Pinpoint the cell where the given text exists, returning its [X, Y] midpoint coordinate. 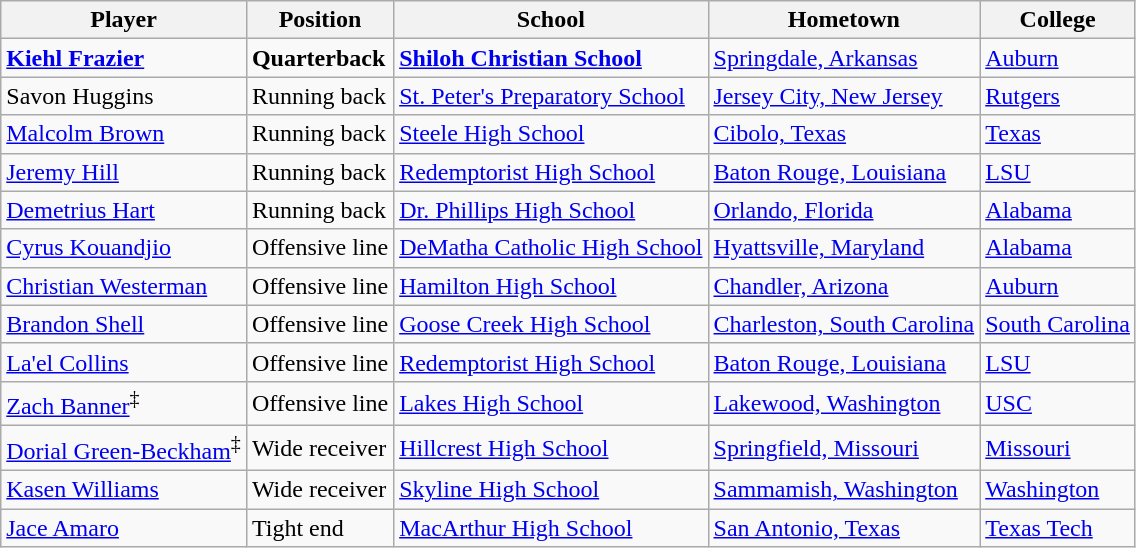
Jace Amaro [124, 528]
Jersey City, New Jersey [844, 96]
Dorial Green-Beckham‡ [124, 448]
Quarterback [320, 58]
Steele High School [551, 134]
Skyline High School [551, 489]
San Antonio, Texas [844, 528]
MacArthur High School [551, 528]
Texas [1058, 134]
Orlando, Florida [844, 210]
Zach Banner‡ [124, 404]
Shiloh Christian School [551, 58]
South Carolina [1058, 324]
Texas Tech [1058, 528]
St. Peter's Preparatory School [551, 96]
Rutgers [1058, 96]
Christian Westerman [124, 286]
Lakes High School [551, 404]
Position [320, 20]
Hometown [844, 20]
Cyrus Kouandjio [124, 248]
Missouri [1058, 448]
Brandon Shell [124, 324]
Hyattsville, Maryland [844, 248]
Chandler, Arizona [844, 286]
Kiehl Frazier [124, 58]
Jeremy Hill [124, 172]
La'el Collins [124, 362]
Lakewood, Washington [844, 404]
Hamilton High School [551, 286]
Hillcrest High School [551, 448]
College [1058, 20]
Player [124, 20]
Goose Creek High School [551, 324]
Springdale, Arkansas [844, 58]
School [551, 20]
Malcolm Brown [124, 134]
Springfield, Missouri [844, 448]
Dr. Phillips High School [551, 210]
Tight end [320, 528]
USC [1058, 404]
Washington [1058, 489]
Sammamish, Washington [844, 489]
Savon Huggins [124, 96]
DeMatha Catholic High School [551, 248]
Charleston, South Carolina [844, 324]
Demetrius Hart [124, 210]
Kasen Williams [124, 489]
Cibolo, Texas [844, 134]
